For the text-containing cell, return its midpoint in [X, Y] coordinate format. 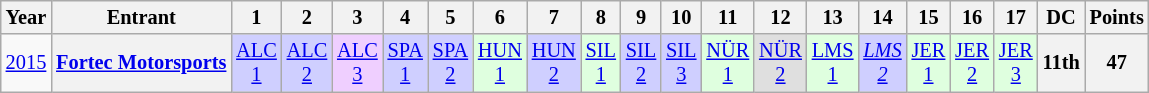
ALC1 [256, 63]
SIL2 [641, 63]
NÜR1 [728, 63]
9 [641, 17]
Year [26, 17]
8 [601, 17]
LMS2 [882, 63]
LMS1 [833, 63]
ALC2 [307, 63]
1 [256, 17]
JER1 [929, 63]
4 [406, 17]
5 [450, 17]
JER2 [972, 63]
16 [972, 17]
Fortec Motorsports [141, 63]
3 [357, 17]
JER3 [1016, 63]
47 [1117, 63]
SPA1 [406, 63]
SPA2 [450, 63]
ALC3 [357, 63]
7 [554, 17]
NÜR2 [780, 63]
HUN1 [500, 63]
10 [681, 17]
SIL1 [601, 63]
DC [1062, 17]
17 [1016, 17]
12 [780, 17]
Points [1117, 17]
13 [833, 17]
SIL3 [681, 63]
Entrant [141, 17]
14 [882, 17]
2 [307, 17]
11th [1062, 63]
15 [929, 17]
11 [728, 17]
HUN2 [554, 63]
6 [500, 17]
2015 [26, 63]
